Detect which cell encompasses the target text, then output its (X, Y) center coordinate. 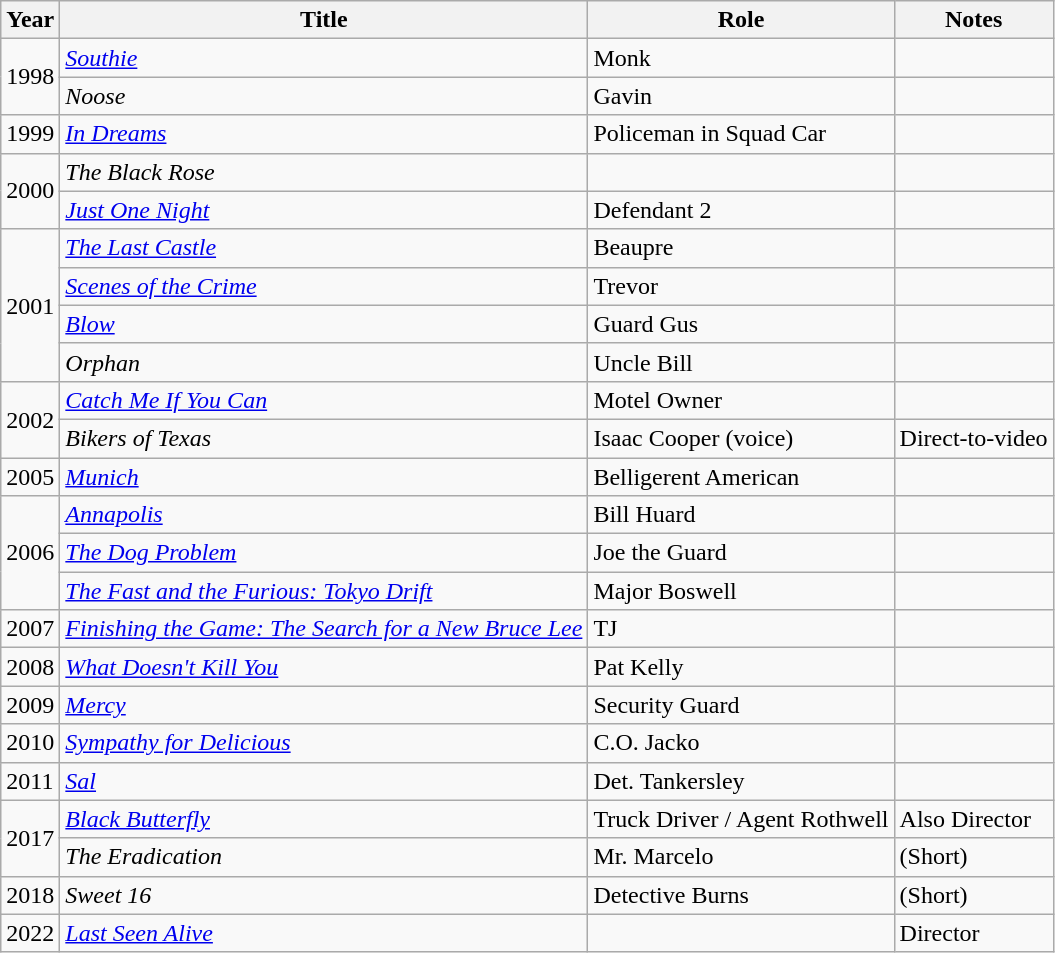
Direct-to-video (974, 438)
Blow (324, 324)
Scenes of the Crime (324, 286)
Trevor (741, 286)
Detective Burns (741, 895)
Southie (324, 58)
Annapolis (324, 515)
2010 (30, 743)
Title (324, 20)
Det. Tankersley (741, 781)
Monk (741, 58)
Sal (324, 781)
Major Boswell (741, 591)
The Black Rose (324, 172)
2008 (30, 667)
Last Seen Alive (324, 933)
2001 (30, 305)
Role (741, 20)
Munich (324, 477)
In Dreams (324, 134)
Motel Owner (741, 400)
Bikers of Texas (324, 438)
Catch Me If You Can (324, 400)
Guard Gus (741, 324)
Truck Driver / Agent Rothwell (741, 819)
Just One Night (324, 210)
1999 (30, 134)
2007 (30, 629)
Beaupre (741, 248)
Bill Huard (741, 515)
Also Director (974, 819)
2006 (30, 553)
The Fast and the Furious: Tokyo Drift (324, 591)
Isaac Cooper (voice) (741, 438)
2000 (30, 191)
Orphan (324, 362)
Defendant 2 (741, 210)
Director (974, 933)
The Eradication (324, 857)
Mercy (324, 705)
2005 (30, 477)
Belligerent American (741, 477)
Sympathy for Delicious (324, 743)
The Last Castle (324, 248)
Joe the Guard (741, 553)
Black Butterfly (324, 819)
Finishing the Game: The Search for a New Bruce Lee (324, 629)
Pat Kelly (741, 667)
2002 (30, 419)
2009 (30, 705)
Policeman in Squad Car (741, 134)
1998 (30, 77)
TJ (741, 629)
The Dog Problem (324, 553)
2011 (30, 781)
C.O. Jacko (741, 743)
Gavin (741, 96)
Uncle Bill (741, 362)
Noose (324, 96)
Notes (974, 20)
Sweet 16 (324, 895)
Year (30, 20)
Security Guard (741, 705)
2022 (30, 933)
2018 (30, 895)
Mr. Marcelo (741, 857)
2017 (30, 838)
What Doesn't Kill You (324, 667)
